From the cell containing the given text, extract its center point as [X, Y] coordinate. 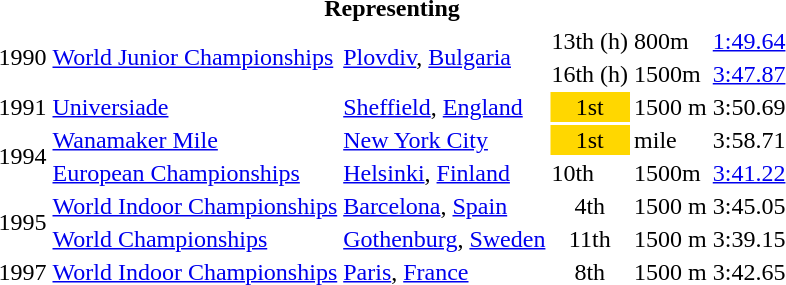
Plovdiv, Bulgaria [444, 58]
10th [590, 173]
Sheffield, England [444, 107]
16th (h) [590, 74]
Helsinki, Finland [444, 173]
Gothenburg, Sweden [444, 239]
800m [671, 41]
4th [590, 206]
European Championships [195, 173]
Universiade [195, 107]
13th (h) [590, 41]
Barcelona, Spain [444, 206]
mile [671, 140]
Wanamaker Mile [195, 140]
New York City [444, 140]
11th [590, 239]
World Junior Championships [195, 58]
World Championships [195, 239]
World Indoor Championships [195, 206]
